Provide the [X, Y] coordinate of the cell's center where the given text is located.  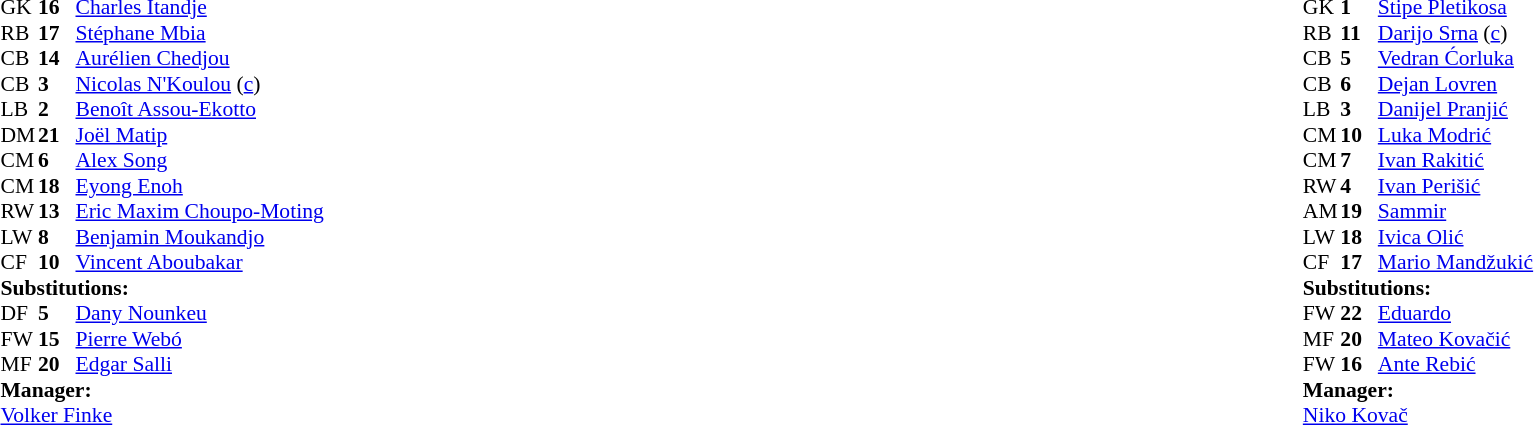
7 [1359, 161]
Ivan Perišić [1456, 186]
16 [1359, 365]
11 [1359, 33]
19 [1359, 211]
2 [57, 109]
Dany Nounkeu [200, 313]
Sammir [1456, 211]
22 [1359, 313]
8 [57, 237]
21 [57, 135]
Alex Song [200, 161]
Ante Rebić [1456, 365]
Eric Maxim Choupo-Moting [200, 211]
Vedran Ćorluka [1456, 59]
4 [1359, 186]
Darijo Srna (c) [1456, 33]
Dejan Lovren [1456, 84]
Aurélien Chedjou [200, 59]
13 [57, 211]
Edgar Salli [200, 365]
Ivica Olić [1456, 237]
Joël Matip [200, 135]
Luka Modrić [1456, 135]
Danijel Pranjić [1456, 109]
DF [19, 313]
Mateo Kovačić [1456, 339]
AM [1322, 211]
Benjamin Moukandjo [200, 237]
DM [19, 135]
14 [57, 59]
15 [57, 339]
Stéphane Mbia [200, 33]
Pierre Webó [200, 339]
Mario Mandžukić [1456, 263]
Eyong Enoh [200, 186]
Vincent Aboubakar [200, 263]
Ivan Rakitić [1456, 161]
Eduardo [1456, 313]
Nicolas N'Koulou (c) [200, 84]
Benoît Assou-Ekotto [200, 109]
